Identify which cell holds the provided text, then report its (X, Y) central coordinate. 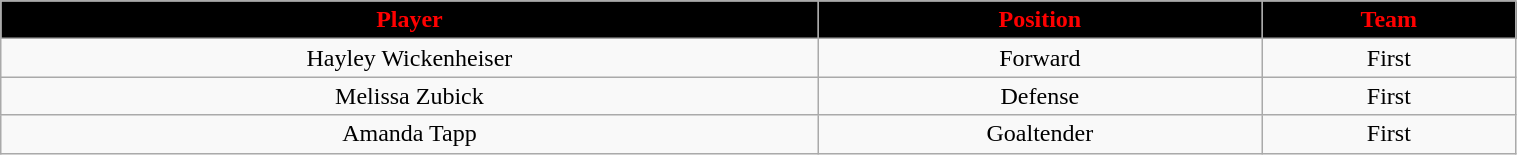
Hayley Wickenheiser (410, 58)
Melissa Zubick (410, 96)
Amanda Tapp (410, 134)
Position (1040, 20)
Team (1389, 20)
Forward (1040, 58)
Player (410, 20)
Defense (1040, 96)
Goaltender (1040, 134)
